For the text-containing cell, return its midpoint in (x, y) coordinate format. 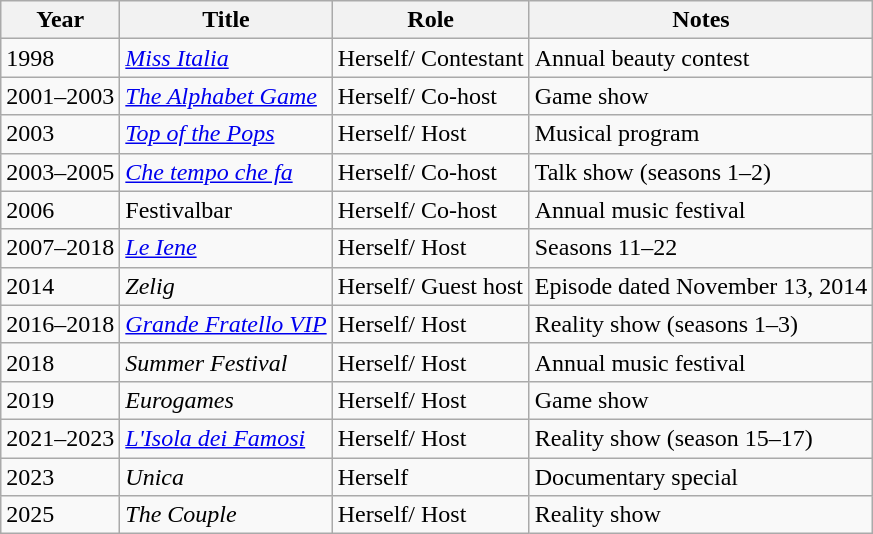
2025 (60, 515)
Notes (701, 20)
Seasons 11–22 (701, 248)
Herself/ Guest host (430, 286)
Grande Fratello VIP (226, 324)
2021–2023 (60, 438)
Title (226, 20)
Documentary special (701, 477)
Festivalbar (226, 210)
Summer Festival (226, 362)
L'Isola dei Famosi (226, 438)
Le Iene (226, 248)
Miss Italia (226, 58)
2007–2018 (60, 248)
Herself (430, 477)
Top of the Pops (226, 134)
2003–2005 (60, 172)
Eurogames (226, 400)
Year (60, 20)
Herself/ Contestant (430, 58)
The Couple (226, 515)
2018 (60, 362)
2019 (60, 400)
2006 (60, 210)
Musical program (701, 134)
Episode dated November 13, 2014 (701, 286)
2001–2003 (60, 96)
Annual beauty contest (701, 58)
Zelig (226, 286)
Reality show (seasons 1–3) (701, 324)
Che tempo che fa (226, 172)
Reality show (701, 515)
Talk show (seasons 1–2) (701, 172)
Unica (226, 477)
Reality show (season 15–17) (701, 438)
The Alphabet Game (226, 96)
1998 (60, 58)
2023 (60, 477)
2003 (60, 134)
2016–2018 (60, 324)
2014 (60, 286)
Role (430, 20)
